Determine the [x, y] coordinate at the center of the cell enclosing the given text.  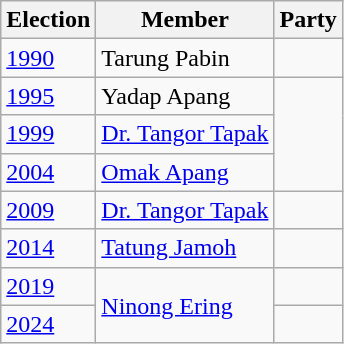
Tatung Jamoh [185, 248]
Ninong Ering [185, 305]
Tarung Pabin [185, 58]
2024 [48, 324]
1995 [48, 96]
2014 [48, 248]
Omak Apang [185, 172]
2004 [48, 172]
Party [308, 20]
Election [48, 20]
2009 [48, 210]
2019 [48, 286]
Member [185, 20]
1990 [48, 58]
Yadap Apang [185, 96]
1999 [48, 134]
